Output the [X, Y] coordinate of the center of the cell containing the given text.  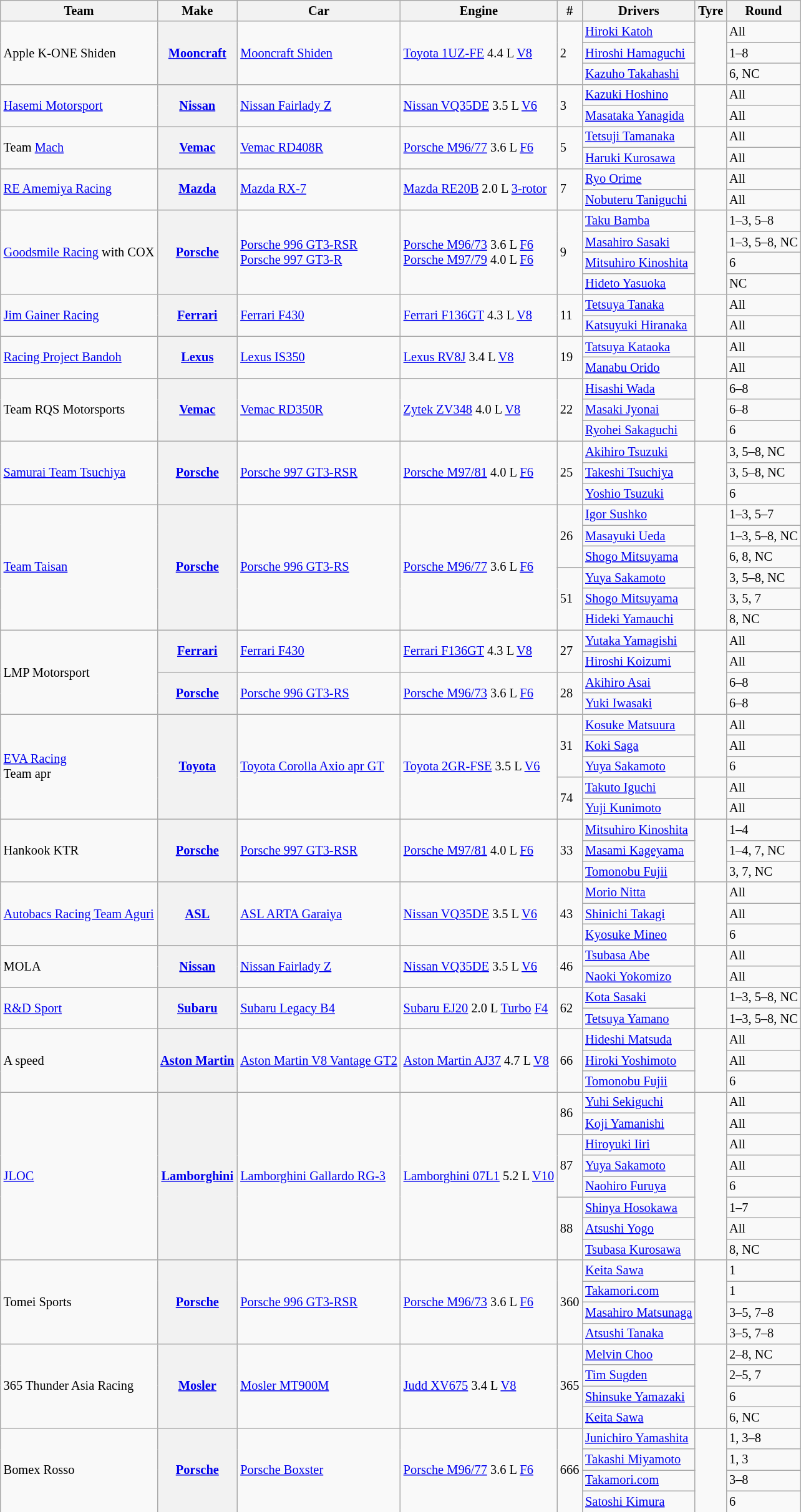
Haruki Kurosawa [639, 158]
Aston Martin AJ37 4.7 L V8 [479, 1060]
Hasemi Motorsport [79, 105]
Akihiro Tsuzuki [639, 452]
Team [79, 11]
Subaru Legacy B4 [318, 1008]
Toyota 2GR-FSE 3.5 L V6 [479, 767]
Hiroki Katoh [639, 32]
Judd XV675 3.4 L V8 [479, 1386]
Takashi Miyamoto [639, 1460]
6, 8, NC [764, 556]
Masahiro Sasaki [639, 242]
Hideki Yamauchi [639, 619]
Toyota 1UZ-FE 4.4 L V8 [479, 52]
Masahiro Matsunaga [639, 1312]
Ryo Orime [639, 179]
# [570, 11]
Kazuki Hoshino [639, 95]
Shinichi Takagi [639, 914]
Bomex Rosso [79, 1470]
1–4 [764, 830]
RE Amemiya Racing [79, 190]
Vemac RD408R [318, 147]
19 [570, 357]
Porsche M96/73 3.6 L F6Porsche M97/79 4.0 L F6 [479, 252]
Car [318, 11]
Igor Sushko [639, 515]
7 [570, 190]
Kosuke Matsuura [639, 725]
Subaru EJ20 2.0 L Turbo F4 [479, 1008]
Yuhi Sekiguchi [639, 1102]
46 [570, 966]
Katsuyuki Hiranaka [639, 326]
Naohiro Furuya [639, 1186]
666 [570, 1470]
1–4, 7, NC [764, 851]
Lexus IS350 [318, 357]
86 [570, 1113]
ASL [197, 913]
Atsushi Tanaka [639, 1334]
Atsushi Yogo [639, 1228]
JLOC [79, 1175]
Mazda RX-7 [318, 190]
62 [570, 1008]
Lexus RV8J 3.4 L V8 [479, 357]
5 [570, 147]
Masayuki Ueda [639, 536]
Takeshi Tsuchiya [639, 473]
2–8, NC [764, 1354]
Lamborghini [197, 1175]
Takuto Iguchi [639, 788]
365 Thunder Asia Racing [79, 1386]
Masataka Yanagida [639, 116]
Masaki Jyonai [639, 410]
1, 3–8 [764, 1438]
Aston Martin [197, 1060]
Satoshi Kimura [639, 1501]
31 [570, 746]
3, 7, NC [764, 871]
Hideto Yasuoka [639, 284]
Akihiro Asai [639, 682]
Jim Gainer Racing [79, 316]
Autobacs Racing Team Aguri [79, 913]
Tatsuya Kataoka [639, 347]
1, 3 [764, 1460]
Hisashi Wada [639, 389]
Samurai Team Tsuchiya [79, 473]
27 [570, 651]
1–3, 5–8 [764, 221]
Mazda RE20B 2.0 L 3-rotor [479, 190]
22 [570, 409]
11 [570, 316]
EVA RacingTeam apr [79, 767]
Hankook KTR [79, 851]
ASL ARTA Garaiya [318, 913]
Tetsuya Tanaka [639, 305]
365 [570, 1386]
51 [570, 599]
Vemac RD350R [318, 409]
Team RQS Motorsports [79, 409]
Lamborghini 07L1 5.2 L V10 [479, 1175]
28 [570, 692]
Goodsmile Racing with COX [79, 252]
R&D Sport [79, 1008]
Mooncraft Shiden [318, 52]
Racing Project Bandoh [79, 357]
Masami Kageyama [639, 851]
1–3, 5–7 [764, 515]
Yuki Iwasaki [639, 704]
Porsche Boxster [318, 1470]
3, 5, 7 [764, 599]
Tsubasa Kurosawa [639, 1249]
1–7 [764, 1208]
Tetsuya Yamano [639, 1019]
88 [570, 1229]
Tomei Sports [79, 1302]
2 [570, 52]
Hiroshi Hamaguchi [639, 53]
NC [764, 284]
Kyosuke Mineo [639, 934]
9 [570, 252]
Morio Nitta [639, 893]
Yuji Kunimoto [639, 808]
Aston Martin V8 Vantage GT2 [318, 1060]
Tim Sugden [639, 1375]
Porsche 996 GT3-RSR [318, 1302]
Engine [479, 11]
Team Mach [79, 147]
Yutaka Yamagishi [639, 641]
Shinsuke Yamazaki [639, 1397]
Porsche 996 GT3-RSRPorsche 997 GT3-R [318, 252]
1–8 [764, 53]
25 [570, 473]
360 [570, 1302]
Hiroyuki Iiri [639, 1145]
Round [764, 11]
87 [570, 1165]
Tetsuji Tamanaka [639, 137]
Hiroki Yoshimoto [639, 1060]
Nobuteru Taniguchi [639, 200]
Lamborghini Gallardo RG-3 [318, 1175]
Toyota [197, 767]
Junichiro Yamashita [639, 1438]
26 [570, 535]
43 [570, 913]
A speed [79, 1060]
Mooncraft [197, 52]
33 [570, 851]
3–8 [764, 1480]
Kota Sasaki [639, 997]
Hiroshi Koizumi [639, 662]
Drivers [639, 11]
Make [197, 11]
Mazda [197, 190]
Apple K-ONE Shiden [79, 52]
Taku Bamba [639, 221]
Kazuho Takahashi [639, 74]
3 [570, 105]
Naoki Yokomizo [639, 977]
Subaru [197, 1008]
Mosler MT900M [318, 1386]
Hideshi Matsuda [639, 1040]
Team Taisan [79, 567]
74 [570, 798]
Shinya Hosokawa [639, 1208]
Mosler [197, 1386]
2–5, 7 [764, 1375]
Manabu Orido [639, 367]
Zytek ZV348 4.0 L V8 [479, 409]
Toyota Corolla Axio apr GT [318, 767]
Melvin Choo [639, 1354]
Tyre [711, 11]
Koji Yamanishi [639, 1123]
Yoshio Tsuzuki [639, 493]
Ryohei Sakaguchi [639, 430]
66 [570, 1060]
LMP Motorsport [79, 672]
Tsubasa Abe [639, 956]
Koki Saga [639, 745]
MOLA [79, 966]
Lexus [197, 357]
